Search for the cell housing the specified text and yield its (X, Y) center coordinate. 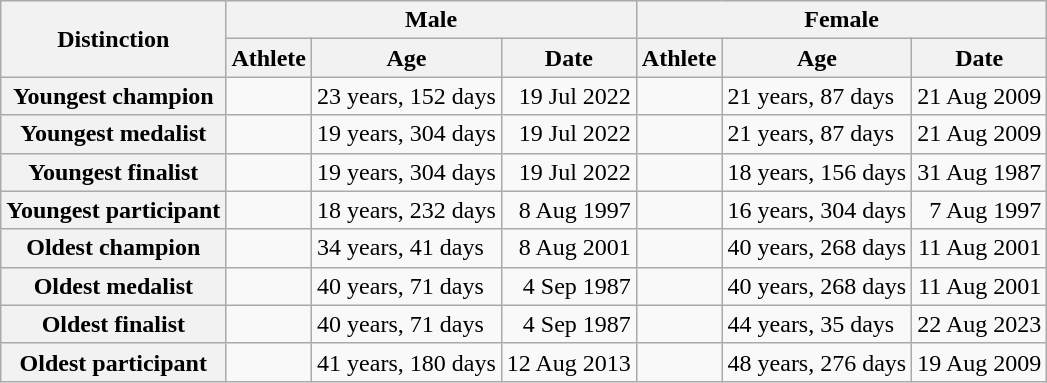
31 Aug 1987 (980, 172)
Female (841, 20)
Distinction (114, 39)
Oldest participant (114, 362)
23 years, 152 days (407, 96)
7 Aug 1997 (980, 210)
Youngest participant (114, 210)
Oldest medalist (114, 286)
Youngest medalist (114, 134)
19 Aug 2009 (980, 362)
34 years, 41 days (407, 248)
44 years, 35 days (817, 324)
Oldest champion (114, 248)
12 Aug 2013 (568, 362)
18 years, 156 days (817, 172)
41 years, 180 days (407, 362)
Youngest finalist (114, 172)
Male (431, 20)
22 Aug 2023 (980, 324)
8 Aug 1997 (568, 210)
18 years, 232 days (407, 210)
Youngest champion (114, 96)
Oldest finalist (114, 324)
8 Aug 2001 (568, 248)
48 years, 276 days (817, 362)
16 years, 304 days (817, 210)
